Detect which cell encompasses the target text, then output its [X, Y] center coordinate. 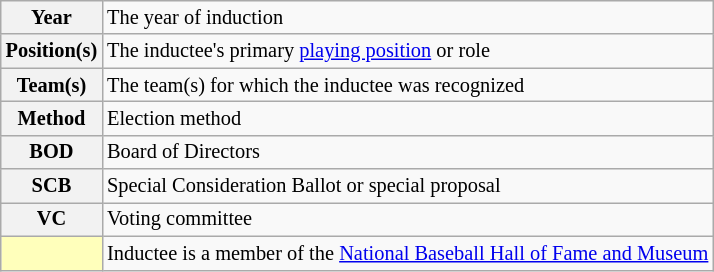
Special Consideration Ballot or special proposal [408, 186]
Board of Directors [408, 152]
SCB [52, 186]
VC [52, 219]
The year of induction [408, 17]
Method [52, 118]
Team(s) [52, 85]
Inductee is a member of the National Baseball Hall of Fame and Museum [408, 253]
Position(s) [52, 51]
The inductee's primary playing position or role [408, 51]
Election method [408, 118]
BOD [52, 152]
Year [52, 17]
Voting committee [408, 219]
The team(s) for which the inductee was recognized [408, 85]
